Find where the given text appears and provide that cell's center as (x, y) coordinate. 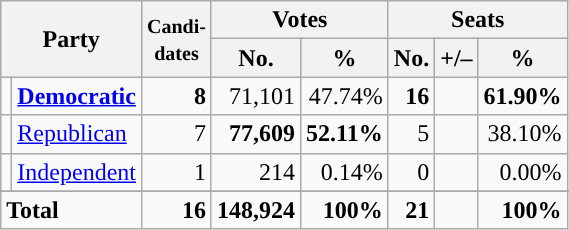
38.10% (522, 134)
148,924 (256, 210)
52.11% (345, 134)
Votes (300, 20)
Party (72, 39)
1 (176, 172)
61.90% (522, 96)
77,609 (256, 134)
8 (176, 96)
47.74% (345, 96)
Republican (77, 134)
0 (411, 172)
Seats (478, 20)
71,101 (256, 96)
Democratic (77, 96)
214 (256, 172)
+/– (456, 58)
5 (411, 134)
Candi-dates (176, 39)
0.14% (345, 172)
Total (72, 210)
Independent (77, 172)
21 (411, 210)
0.00% (522, 172)
7 (176, 134)
